Provide the (X, Y) coordinate of the cell's center where the given text is located.  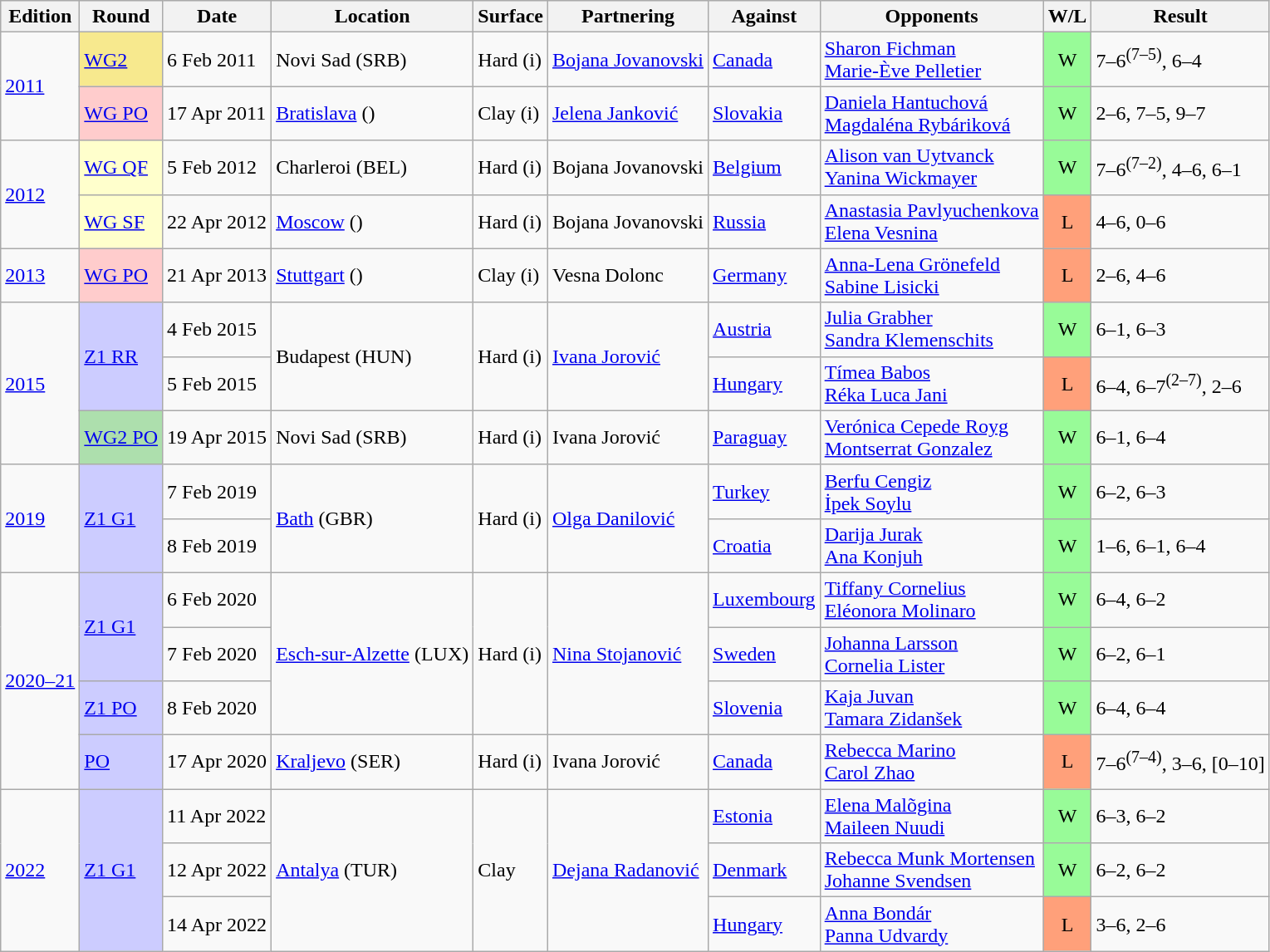
Rebecca Munk Mortensen Johanne Svendsen (932, 871)
2020–21 (40, 680)
7–6(7–2), 4–6, 6–1 (1180, 168)
6–2, 6–2 (1180, 871)
7 Feb 2019 (218, 492)
Stuttgart () (372, 276)
2–6, 7–5, 9–7 (1180, 113)
1–6, 6–1, 6–4 (1180, 545)
Slovakia (764, 113)
Partnering (628, 17)
14 Apr 2022 (218, 924)
6–4, 6–4 (1180, 708)
Daniela Hantuchová Magdaléna Rybáriková (932, 113)
Sharon Fichman Marie-Ève Pelletier (932, 60)
Anastasia Pavlyuchenkova Elena Vesnina (932, 221)
6–2, 6–3 (1180, 492)
17 Apr 2020 (218, 763)
Esch-sur-Alzette (LUX) (372, 653)
Clay (511, 871)
8 Feb 2019 (218, 545)
Date (218, 17)
Z1 PO (121, 708)
11 Apr 2022 (218, 816)
7–6(7–5), 6–4 (1180, 60)
Turkey (764, 492)
Rebecca Marino Carol Zhao (932, 763)
6 Feb 2011 (218, 60)
Moscow () (372, 221)
7–6(7–4), 3–6, [0–10] (1180, 763)
Sweden (764, 653)
Tiffany Cornelius Eléonora Molinaro (932, 600)
Belgium (764, 168)
5 Feb 2012 (218, 168)
Johanna Larsson Cornelia Lister (932, 653)
6–3, 6–2 (1180, 816)
Kraljevo (SER) (372, 763)
6–1, 6–4 (1180, 437)
8 Feb 2020 (218, 708)
Elena Malõgina Maileen Nuudi (932, 816)
Nina Stojanović (628, 653)
Anna-Lena Grönefeld Sabine Lisicki (932, 276)
Austria (764, 329)
6–1, 6–3 (1180, 329)
WG QF (121, 168)
Anna Bondár Panna Udvardy (932, 924)
5 Feb 2015 (218, 384)
2011 (40, 86)
Charleroi (BEL) (372, 168)
Against (764, 17)
Verónica Cepede Royg Montserrat Gonzalez (932, 437)
WG2 PO (121, 437)
2013 (40, 276)
W/L (1067, 17)
22 Apr 2012 (218, 221)
Julia Grabher Sandra Klemenschits (932, 329)
Antalya (TUR) (372, 871)
Darija Jurak Ana Konjuh (932, 545)
Budapest (HUN) (372, 356)
Luxembourg (764, 600)
Berfu Cengiz İpek Soylu (932, 492)
2019 (40, 518)
Alison van Uytvanck Yanina Wickmayer (932, 168)
WG2 (121, 60)
Dejana Radanović (628, 871)
Opponents (932, 17)
Tímea Babos Réka Luca Jani (932, 384)
Jelena Janković (628, 113)
12 Apr 2022 (218, 871)
Denmark (764, 871)
Slovenia (764, 708)
Z1 RR (121, 356)
4–6, 0–6 (1180, 221)
Bratislava () (372, 113)
Croatia (764, 545)
WG SF (121, 221)
19 Apr 2015 (218, 437)
21 Apr 2013 (218, 276)
2–6, 4–6 (1180, 276)
Vesna Dolonc (628, 276)
Estonia (764, 816)
Edition (40, 17)
2015 (40, 384)
Paraguay (764, 437)
Kaja Juvan Tamara Zidanšek (932, 708)
4 Feb 2015 (218, 329)
Result (1180, 17)
PO (121, 763)
6–4, 6–2 (1180, 600)
Round (121, 17)
Location (372, 17)
2012 (40, 194)
7 Feb 2020 (218, 653)
6–2, 6–1 (1180, 653)
Germany (764, 276)
6 Feb 2020 (218, 600)
Olga Danilović (628, 518)
17 Apr 2011 (218, 113)
3–6, 2–6 (1180, 924)
2022 (40, 871)
Russia (764, 221)
6–4, 6–7(2–7), 2–6 (1180, 384)
Surface (511, 17)
Bath (GBR) (372, 518)
